Search for the cell housing the specified text and yield its (X, Y) center coordinate. 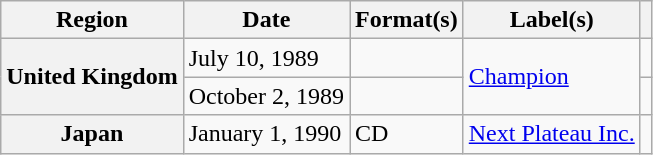
United Kingdom (92, 77)
January 1, 1990 (266, 134)
Date (266, 20)
CD (407, 134)
October 2, 1989 (266, 96)
Champion (552, 77)
Region (92, 20)
Format(s) (407, 20)
July 10, 1989 (266, 58)
Next Plateau Inc. (552, 134)
Label(s) (552, 20)
Japan (92, 134)
